Find where the given text appears and provide that cell's center as (x, y) coordinate. 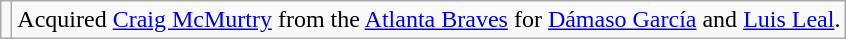
Acquired Craig McMurtry from the Atlanta Braves for Dámaso García and Luis Leal. (429, 20)
